Locate the cell with the specified text and output its (X, Y) center coordinate. 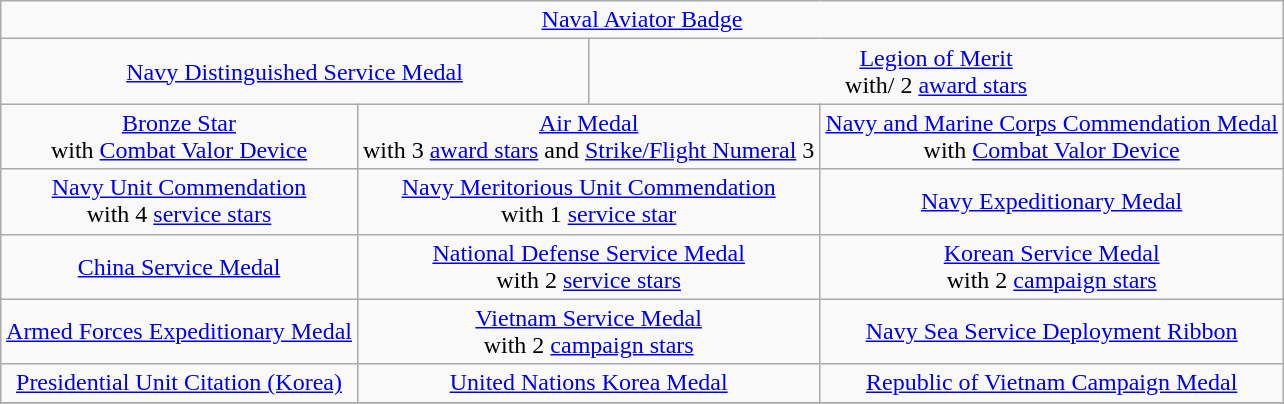
Navy Expeditionary Medal (1052, 202)
United Nations Korea Medal (588, 383)
Navy Unit Commendationwith 4 service stars (180, 202)
National Defense Service Medalwith 2 service stars (588, 266)
Presidential Unit Citation (Korea) (180, 383)
Navy Meritorious Unit Commendationwith 1 service star (588, 202)
Republic of Vietnam Campaign Medal (1052, 383)
Legion of Merit with/ 2 award stars (936, 72)
China Service Medal (180, 266)
Air Medalwith 3 award stars and Strike/Flight Numeral 3 (588, 136)
Korean Service Medalwith 2 campaign stars (1052, 266)
Bronze Starwith Combat Valor Device (180, 136)
Navy Distinguished Service Medal (295, 72)
Navy and Marine Corps Commendation Medalwith Combat Valor Device (1052, 136)
Naval Aviator Badge (642, 20)
Armed Forces Expeditionary Medal (180, 332)
Navy Sea Service Deployment Ribbon (1052, 332)
Vietnam Service Medalwith 2 campaign stars (588, 332)
